Return [X, Y] of the center of cell containing provided text 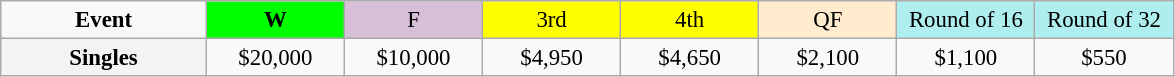
4th [690, 20]
$20,000 [275, 58]
3rd [552, 20]
Round of 16 [966, 20]
$10,000 [413, 58]
QF [828, 20]
Singles [104, 58]
$550 [1104, 58]
Round of 32 [1104, 20]
$2,100 [828, 58]
$4,950 [552, 58]
W [275, 20]
F [413, 20]
Event [104, 20]
$1,100 [966, 58]
$4,650 [690, 58]
